Return the (x, y) coordinate for the center point of the cell that contains the specified text.  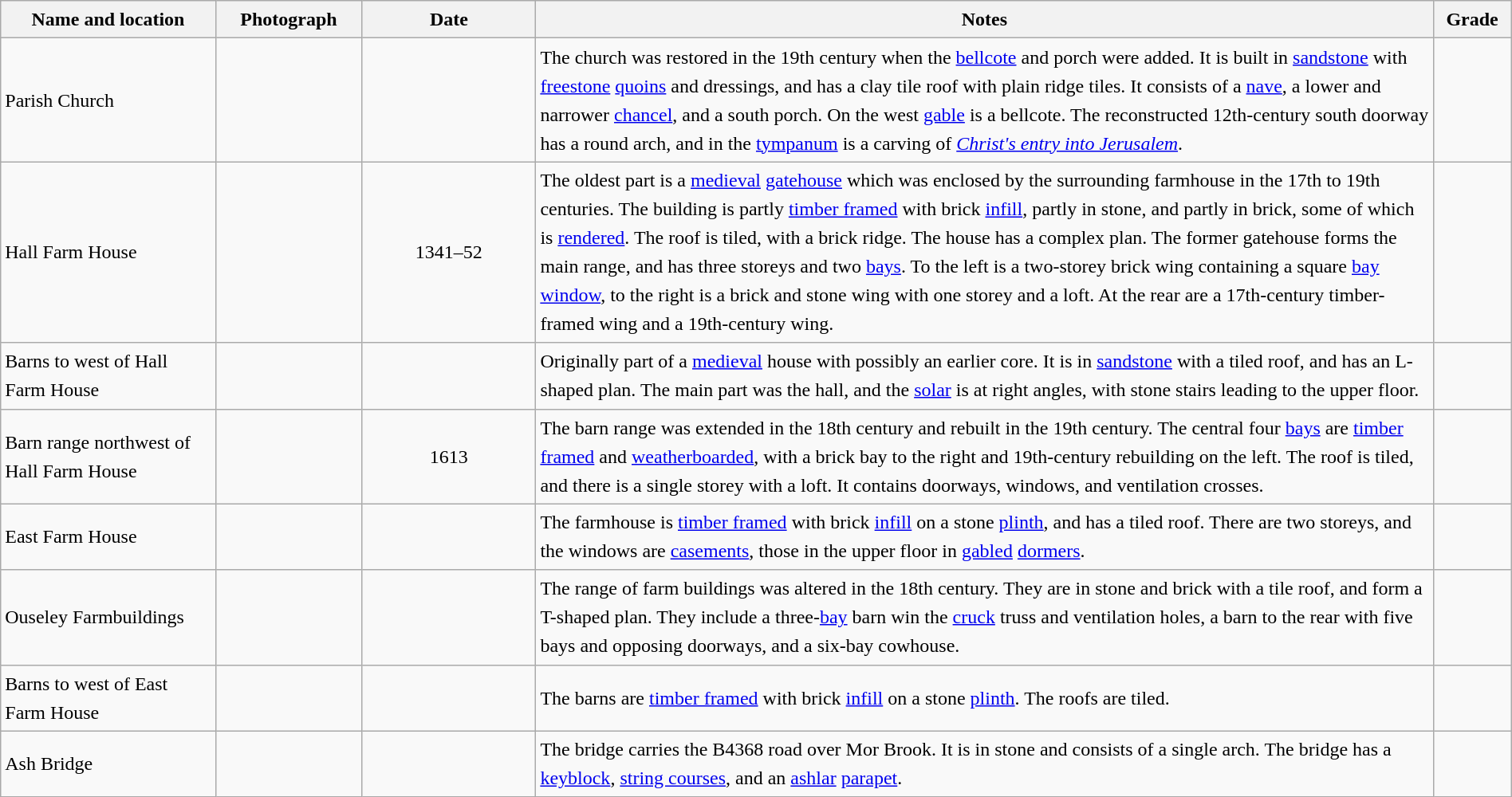
Ash Bridge (108, 764)
Barns to west of East Farm House (108, 698)
Barns to west of Hall Farm House (108, 376)
Photograph (289, 19)
The barns are timber framed with brick infill on a stone plinth. The roofs are tiled. (984, 698)
Notes (984, 19)
1341–52 (449, 252)
Hall Farm House (108, 252)
Ouseley Farmbuildings (108, 617)
Date (449, 19)
Name and location (108, 19)
Barn range northwest of Hall Farm House (108, 456)
Grade (1472, 19)
Parish Church (108, 100)
East Farm House (108, 537)
1613 (449, 456)
